Scan for the cell matching the given text and deliver its [X, Y] coordinate at center. 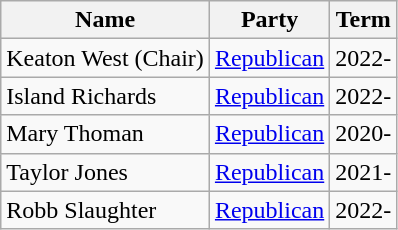
Island Richards [106, 96]
Party [269, 20]
Name [106, 20]
Taylor Jones [106, 172]
Keaton West (Chair) [106, 58]
Term [364, 20]
2021- [364, 172]
2020- [364, 134]
Mary Thoman [106, 134]
Robb Slaughter [106, 210]
